Locate the cell with the specified text and output its [x, y] center coordinate. 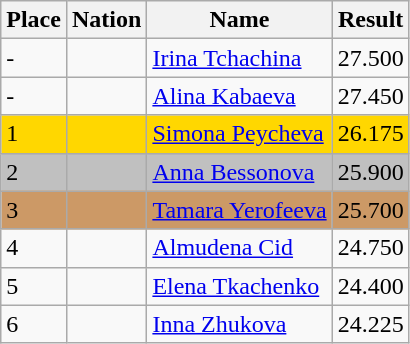
Place [34, 20]
25.900 [370, 172]
24.225 [370, 324]
Name [240, 20]
Simona Peycheva [240, 134]
5 [34, 286]
Nation [106, 20]
27.500 [370, 58]
3 [34, 210]
Alina Kabaeva [240, 96]
Tamara Yerofeeva [240, 210]
4 [34, 248]
24.400 [370, 286]
24.750 [370, 248]
Inna Zhukova [240, 324]
Elena Tkachenko [240, 286]
Anna Bessonova [240, 172]
Result [370, 20]
27.450 [370, 96]
Almudena Cid [240, 248]
1 [34, 134]
26.175 [370, 134]
Irina Tchachina [240, 58]
25.700 [370, 210]
2 [34, 172]
6 [34, 324]
